Return the (x, y) coordinate for the center point of the cell that contains the specified text.  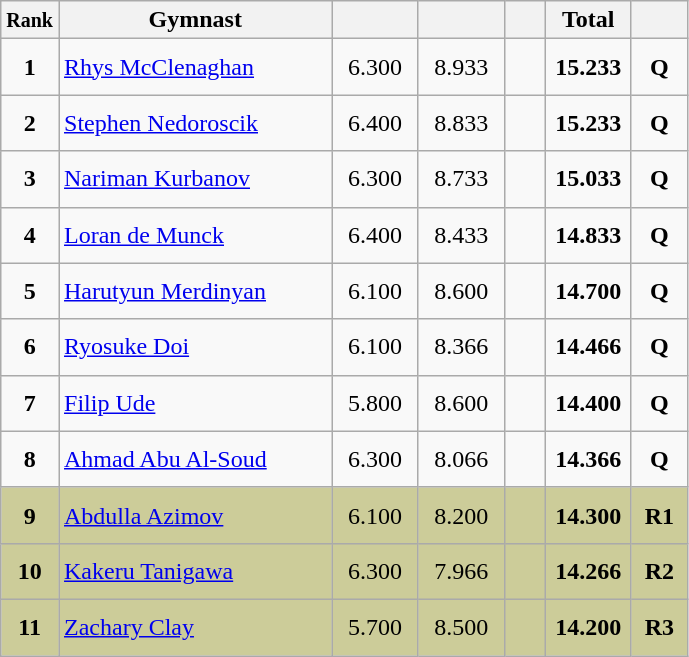
Harutyun Merdinyan (195, 291)
Total (588, 20)
14.366 (588, 459)
Loran de Munck (195, 235)
7 (30, 403)
9 (30, 515)
8.433 (461, 235)
14.833 (588, 235)
14.300 (588, 515)
Nariman Kurbanov (195, 179)
8.833 (461, 123)
Ahmad Abu Al-Soud (195, 459)
3 (30, 179)
11 (30, 627)
5 (30, 291)
Abdulla Azimov (195, 515)
Zachary Clay (195, 627)
10 (30, 571)
14.466 (588, 347)
5.800 (375, 403)
Stephen Nedoroscik (195, 123)
8 (30, 459)
R2 (659, 571)
4 (30, 235)
8.366 (461, 347)
14.200 (588, 627)
8.066 (461, 459)
Kakeru Tanigawa (195, 571)
Gymnast (195, 20)
8.200 (461, 515)
2 (30, 123)
1 (30, 67)
8.733 (461, 179)
5.700 (375, 627)
R1 (659, 515)
R3 (659, 627)
Rank (30, 20)
Rhys McClenaghan (195, 67)
8.500 (461, 627)
8.933 (461, 67)
14.266 (588, 571)
7.966 (461, 571)
14.700 (588, 291)
6 (30, 347)
Ryosuke Doi (195, 347)
15.033 (588, 179)
Filip Ude (195, 403)
14.400 (588, 403)
